Provide the [x, y] coordinate of the cell's center where the given text is located.  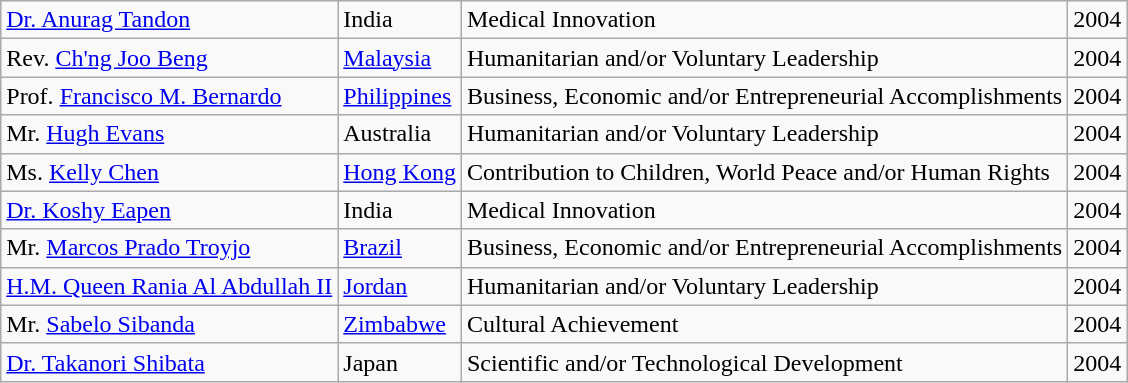
Japan [400, 362]
H.M. Queen Rania Al Abdullah II [170, 286]
Jordan [400, 286]
Dr. Koshy Eapen [170, 210]
Australia [400, 134]
Ms. Kelly Chen [170, 172]
Dr. Anurag Tandon [170, 20]
Mr. Hugh Evans [170, 134]
Malaysia [400, 58]
Cultural Achievement [764, 324]
Dr. Takanori Shibata [170, 362]
Scientific and/or Technological Development [764, 362]
Brazil [400, 248]
Prof. Francisco M. Bernardo [170, 96]
Hong Kong [400, 172]
Contribution to Children, World Peace and/or Human Rights [764, 172]
Mr. Marcos Prado Troyjo [170, 248]
Philippines [400, 96]
Zimbabwe [400, 324]
Rev. Ch'ng Joo Beng [170, 58]
Mr. Sabelo Sibanda [170, 324]
